From the cell containing the given text, extract its center point as (X, Y) coordinate. 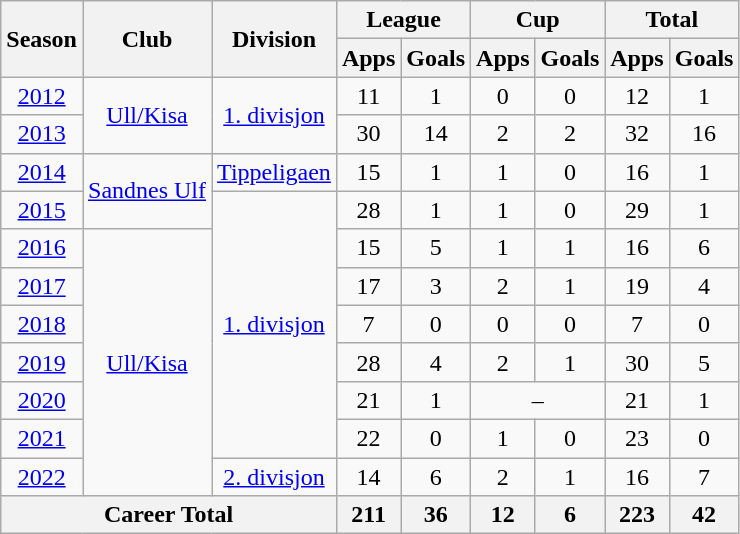
2018 (42, 324)
Sandnes Ulf (146, 191)
Tippeligaen (274, 172)
23 (637, 438)
2016 (42, 248)
2012 (42, 96)
211 (368, 515)
19 (637, 286)
29 (637, 210)
36 (436, 515)
42 (704, 515)
2015 (42, 210)
Career Total (169, 515)
17 (368, 286)
32 (637, 134)
Season (42, 39)
– (538, 400)
11 (368, 96)
22 (368, 438)
2017 (42, 286)
League (403, 20)
2022 (42, 477)
2019 (42, 362)
Cup (538, 20)
2020 (42, 400)
2. divisjon (274, 477)
Total (672, 20)
3 (436, 286)
2013 (42, 134)
2021 (42, 438)
223 (637, 515)
Division (274, 39)
Club (146, 39)
2014 (42, 172)
